Scan for the cell matching the given text and deliver its (x, y) coordinate at center. 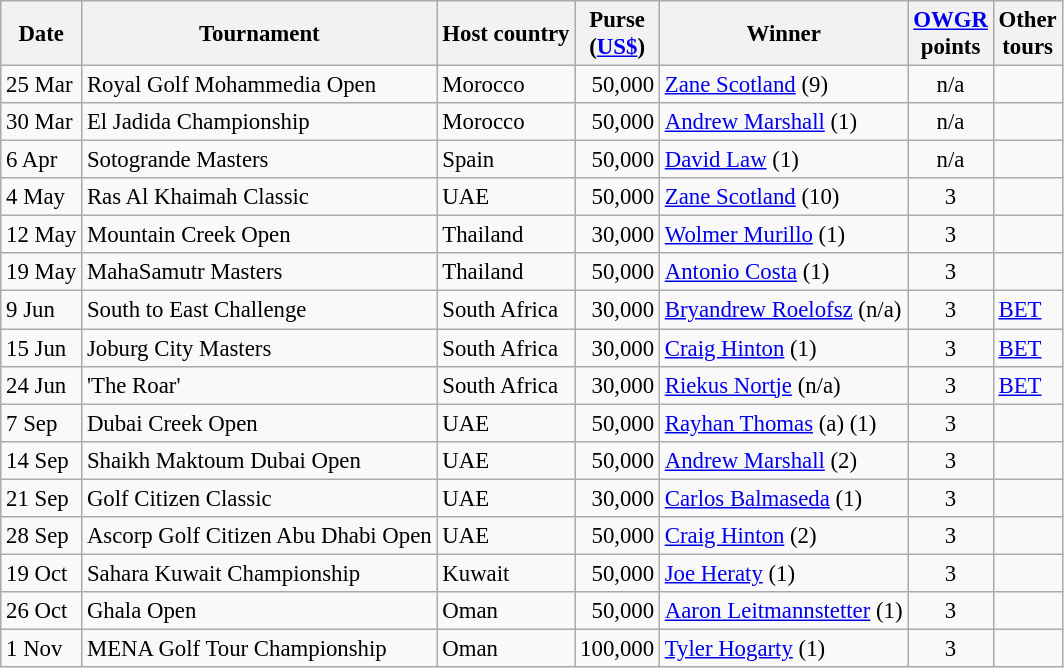
Craig Hinton (1) (783, 348)
Wolmer Murillo (1) (783, 235)
Carlos Balmaseda (1) (783, 498)
25 Mar (42, 85)
30 Mar (42, 122)
4 May (42, 197)
12 May (42, 235)
Mountain Creek Open (260, 235)
Ghala Open (260, 611)
14 Sep (42, 460)
Tyler Hogarty (1) (783, 648)
Kuwait (506, 573)
Aaron Leitmannstetter (1) (783, 611)
Joe Heraty (1) (783, 573)
24 Jun (42, 385)
Royal Golf Mohammedia Open (260, 85)
Andrew Marshall (2) (783, 460)
Golf Citizen Classic (260, 498)
David Law (1) (783, 160)
Andrew Marshall (1) (783, 122)
South to East Challenge (260, 310)
Antonio Costa (1) (783, 273)
6 Apr (42, 160)
1 Nov (42, 648)
19 May (42, 273)
Craig Hinton (2) (783, 536)
Ras Al Khaimah Classic (260, 197)
Dubai Creek Open (260, 423)
Bryandrew Roelofsz (n/a) (783, 310)
Sotogrande Masters (260, 160)
Host country (506, 34)
Sahara Kuwait Championship (260, 573)
MENA Golf Tour Championship (260, 648)
100,000 (618, 648)
MahaSamutr Masters (260, 273)
Rayhan Thomas (a) (1) (783, 423)
26 Oct (42, 611)
Date (42, 34)
7 Sep (42, 423)
Zane Scotland (9) (783, 85)
15 Jun (42, 348)
Riekus Nortje (n/a) (783, 385)
Shaikh Maktoum Dubai Open (260, 460)
Ascorp Golf Citizen Abu Dhabi Open (260, 536)
Spain (506, 160)
OWGRpoints (950, 34)
Winner (783, 34)
'The Roar' (260, 385)
21 Sep (42, 498)
Othertours (1028, 34)
Joburg City Masters (260, 348)
Purse(US$) (618, 34)
28 Sep (42, 536)
El Jadida Championship (260, 122)
9 Jun (42, 310)
Tournament (260, 34)
Zane Scotland (10) (783, 197)
19 Oct (42, 573)
